Return (X, Y) of the center of cell containing provided text 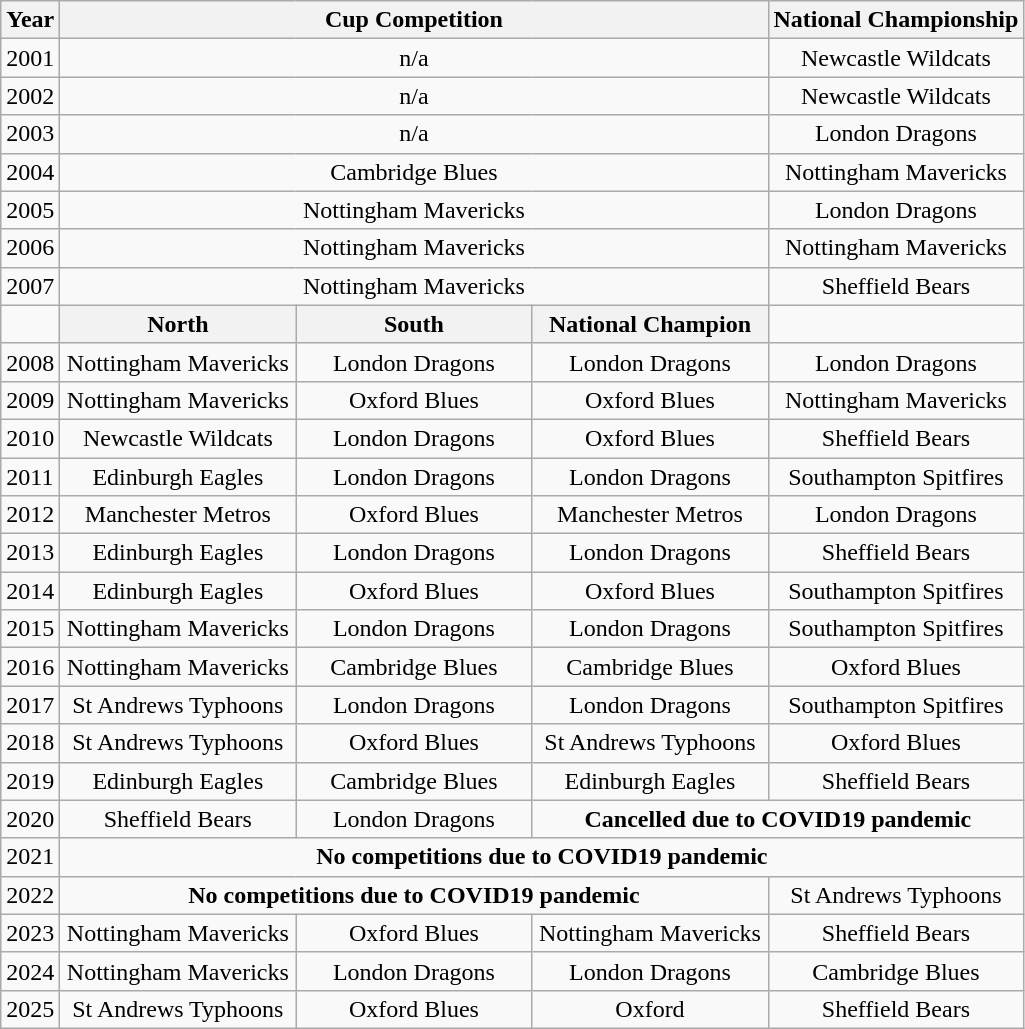
2006 (30, 248)
National Champion (650, 324)
2013 (30, 553)
2008 (30, 362)
Cup Competition (414, 20)
2014 (30, 591)
2020 (30, 819)
2016 (30, 667)
2002 (30, 96)
2015 (30, 629)
2009 (30, 400)
North (178, 324)
National Championship (896, 20)
2017 (30, 705)
2022 (30, 895)
2011 (30, 477)
2004 (30, 172)
2001 (30, 58)
Cancelled due to COVID19 pandemic (778, 819)
2021 (30, 857)
2019 (30, 781)
Year (30, 20)
2005 (30, 210)
2012 (30, 515)
South (414, 324)
2025 (30, 1009)
Oxford (650, 1009)
2010 (30, 438)
2023 (30, 933)
2024 (30, 971)
2003 (30, 134)
2018 (30, 743)
2007 (30, 286)
